Pinpoint the cell where the given text exists, returning its [X, Y] midpoint coordinate. 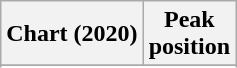
Chart (2020) [72, 34]
Peakposition [189, 34]
